Return the [x, y] coordinate for the center point of the cell that contains the specified text.  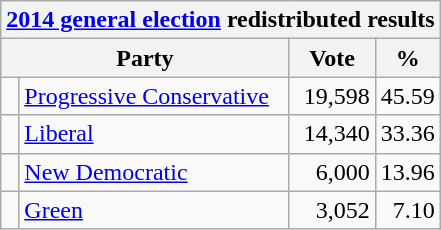
45.59 [408, 96]
Party [145, 58]
7.10 [408, 210]
2014 general election redistributed results [220, 20]
3,052 [332, 210]
Green [154, 210]
Liberal [154, 134]
6,000 [332, 172]
Progressive Conservative [154, 96]
19,598 [332, 96]
33.36 [408, 134]
14,340 [332, 134]
% [408, 58]
13.96 [408, 172]
Vote [332, 58]
New Democratic [154, 172]
